Provide the [x, y] coordinate of the cell's center where the given text is located.  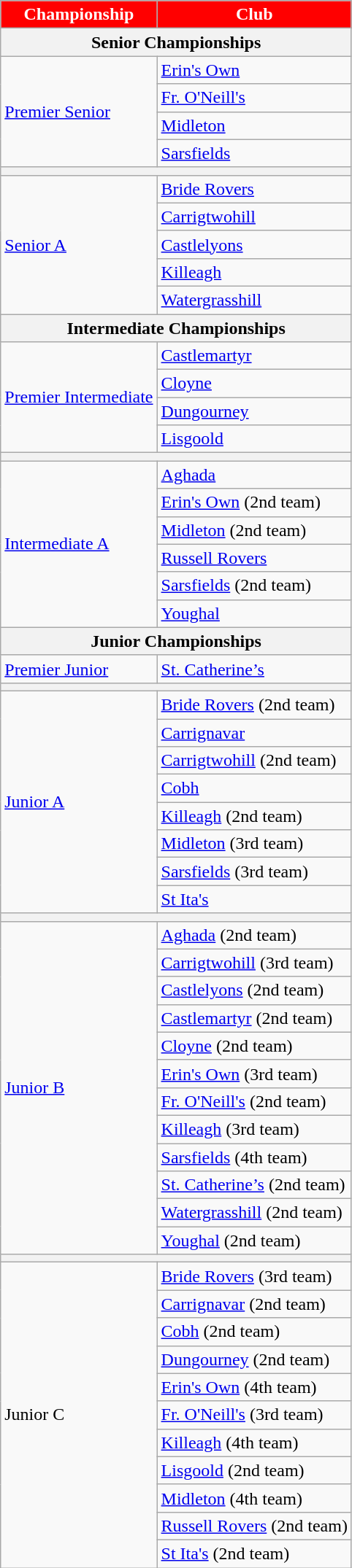
Intermediate Championships [177, 327]
Midleton (3rd team) [254, 844]
Bride Rovers (2nd team) [254, 705]
Erin's Own [254, 70]
Premier Intermediate [79, 397]
Lisgoold [254, 439]
Cobh (2nd team) [254, 1332]
Killeagh (4th team) [254, 1443]
Sarsfields [254, 153]
Dungourney (2nd team) [254, 1359]
Youghal (2nd team) [254, 1241]
St. Catherine’s (2nd team) [254, 1185]
Killeagh [254, 272]
Senior A [79, 244]
Junior Championships [177, 641]
Dungourney [254, 411]
Castlemartyr [254, 356]
Junior B [79, 1088]
Carrigtwohill [254, 217]
Carrigtwohill (2nd team) [254, 761]
Championship [79, 15]
Fr. O'Neill's (3rd team) [254, 1415]
Castlelyons (2nd team) [254, 990]
St Ita's [254, 899]
Cloyne (2nd team) [254, 1046]
Fr. O'Neill's (2nd team) [254, 1101]
Killeagh (2nd team) [254, 816]
Midleton [254, 125]
Lisgoold (2nd team) [254, 1470]
Intermediate A [79, 544]
Castlemartyr (2nd team) [254, 1018]
Cobh [254, 788]
Sarsfields (4th team) [254, 1157]
Sarsfields (2nd team) [254, 586]
St. Catherine’s [254, 669]
Carrigtwohill (3rd team) [254, 963]
Erin's Own (2nd team) [254, 502]
Sarsfields (3rd team) [254, 872]
Aghada [254, 475]
Erin's Own (4th team) [254, 1387]
Watergrasshill (2nd team) [254, 1213]
Youghal [254, 613]
Premier Senior [79, 112]
Erin's Own (3rd team) [254, 1074]
Killeagh (3rd team) [254, 1129]
Senior Championships [177, 42]
Junior A [79, 802]
Midleton (4th team) [254, 1498]
Aghada (2nd team) [254, 935]
Cloyne [254, 384]
Castlelyons [254, 244]
Carrignavar [254, 733]
Junior C [79, 1415]
Russell Rovers (2nd team) [254, 1526]
Midleton (2nd team) [254, 530]
Bride Rovers (3rd team) [254, 1276]
Club [254, 15]
St Ita's (2nd team) [254, 1553]
Premier Junior [79, 669]
Bride Rovers [254, 189]
Carrignavar (2nd team) [254, 1304]
Russell Rovers [254, 558]
Fr. O'Neill's [254, 98]
Watergrasshill [254, 300]
